Scan for the cell matching the given text and deliver its [x, y] coordinate at center. 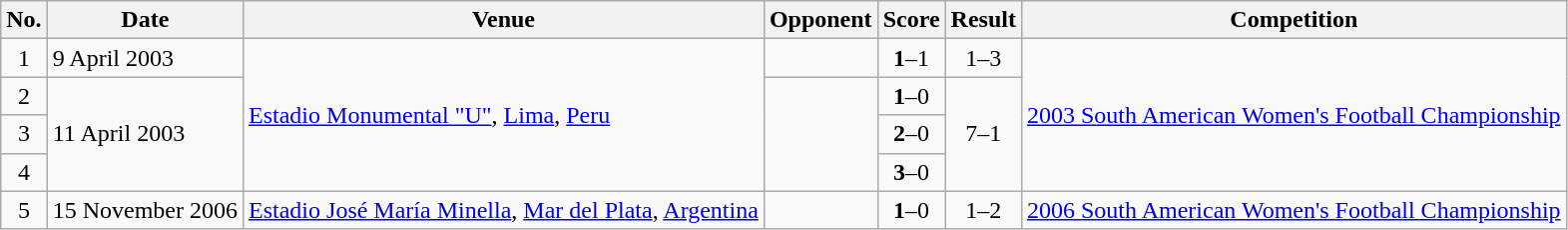
5 [24, 210]
11 April 2003 [145, 134]
3 [24, 134]
Opponent [820, 20]
Estadio Monumental "U", Lima, Peru [504, 115]
Score [911, 20]
2006 South American Women's Football Championship [1294, 210]
2003 South American Women's Football Championship [1294, 115]
15 November 2006 [145, 210]
Venue [504, 20]
2–0 [911, 134]
2 [24, 96]
4 [24, 172]
No. [24, 20]
3–0 [911, 172]
1–3 [983, 58]
9 April 2003 [145, 58]
1–2 [983, 210]
Date [145, 20]
Result [983, 20]
1–1 [911, 58]
Competition [1294, 20]
1 [24, 58]
7–1 [983, 134]
Estadio José María Minella, Mar del Plata, Argentina [504, 210]
